Return [X, Y] of the center of cell containing provided text 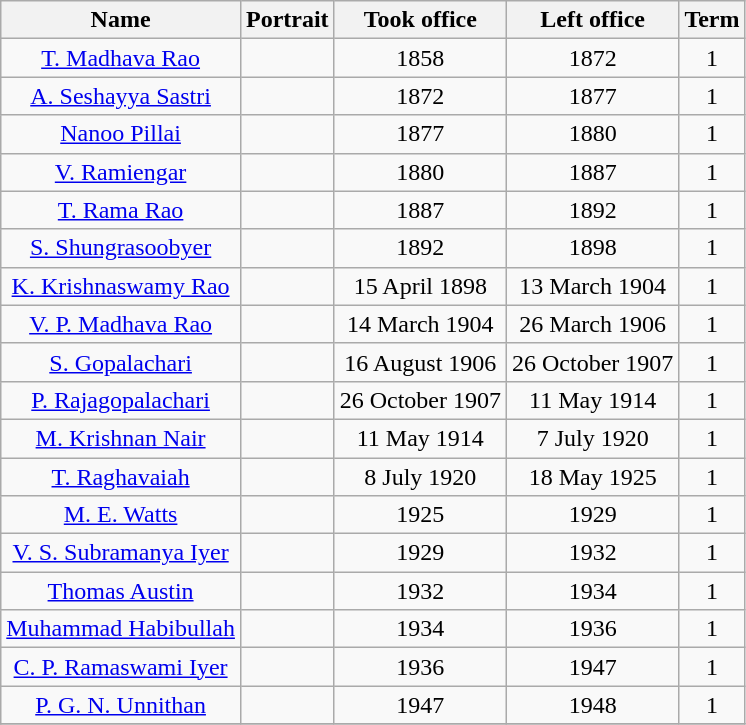
T. Rama Rao [121, 210]
V. Ramiengar [121, 172]
S. Gopalachari [121, 362]
P. Rajagopalachari [121, 400]
1898 [592, 248]
Left office [592, 20]
Muhammad Habibullah [121, 629]
M. Krishnan Nair [121, 438]
K. Krishnaswamy Rao [121, 286]
1925 [420, 515]
V. S. Subramanya Iyer [121, 553]
15 April 1898 [420, 286]
Took office [420, 20]
7 July 1920 [592, 438]
14 March 1904 [420, 324]
M. E. Watts [121, 515]
P. G. N. Unnithan [121, 705]
V. P. Madhava Rao [121, 324]
C. P. Ramaswami Iyer [121, 667]
1948 [592, 705]
18 May 1925 [592, 477]
8 July 1920 [420, 477]
16 August 1906 [420, 362]
13 March 1904 [592, 286]
S. Shungrasoobyer [121, 248]
Thomas Austin [121, 591]
Term [712, 20]
A. Seshayya Sastri [121, 96]
T. Raghavaiah [121, 477]
T. Madhava Rao [121, 58]
26 March 1906 [592, 324]
Nanoo Pillai [121, 134]
1858 [420, 58]
Portrait [287, 20]
Name [121, 20]
